From the cell containing the given text, extract its center point as (x, y) coordinate. 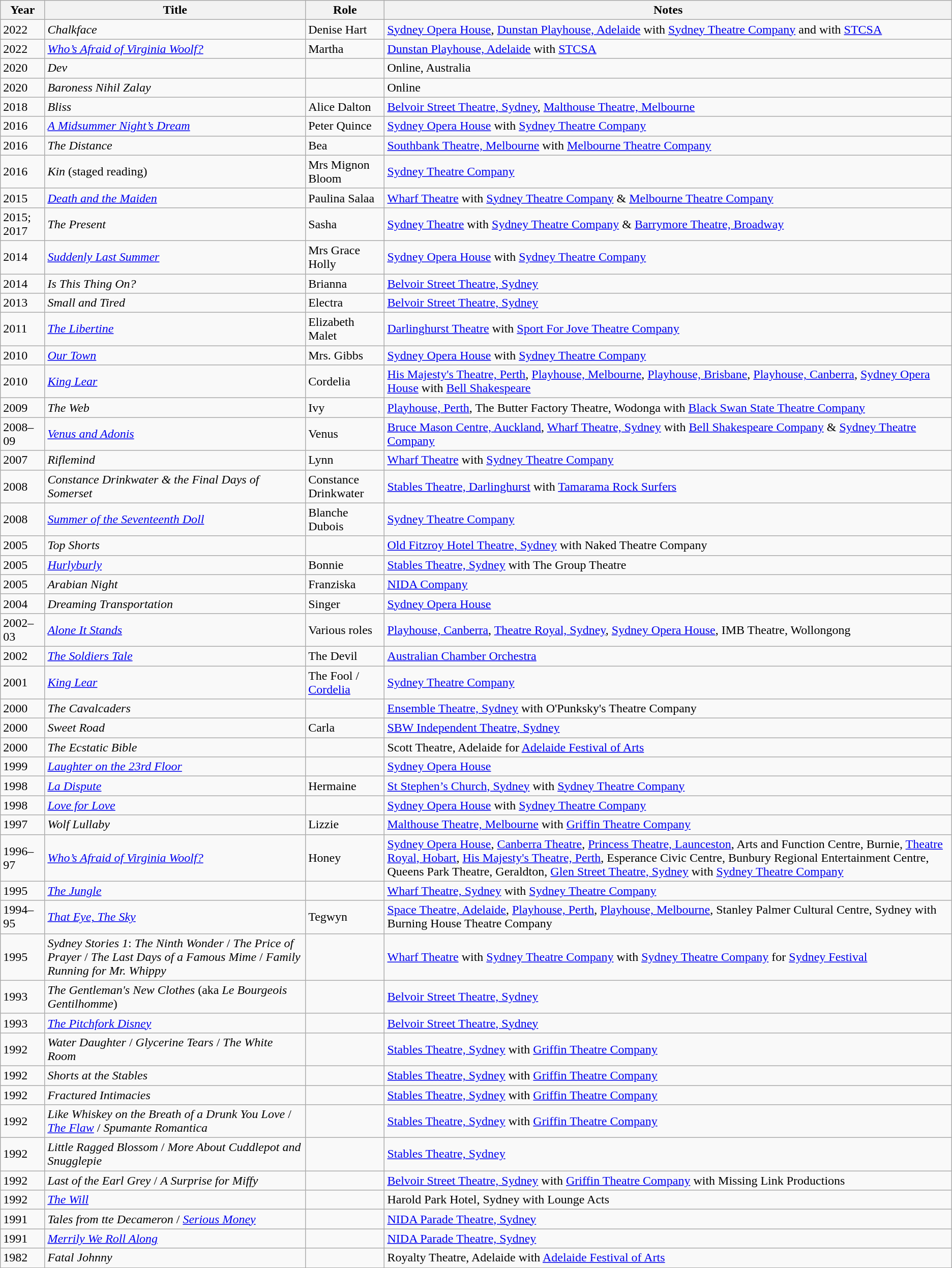
Elizabeth Malet (345, 329)
Water Daughter / Glycerine Tears / The White Room (175, 1049)
The Distance (175, 145)
The Present (175, 224)
Online, Australia (668, 68)
Merrily We Roll Along (175, 1239)
Top Shorts (175, 546)
1982 (22, 1258)
Dunstan Playhouse, Adelaide with STCSA (668, 49)
Tegwyn (345, 917)
Kin (staged reading) (175, 172)
Blanche Dubois (345, 520)
Chalkface (175, 29)
Mrs Grace Holly (345, 257)
The Pitchfork Disney (175, 1023)
Royalty Theatre, Adelaide with Adelaide Festival of Arts (668, 1258)
Love for Love (175, 805)
2013 (22, 303)
Space Theatre, Adelaide, Playhouse, Perth, Playhouse, Melbourne, Stanley Palmer Cultural Centre, Sydney with Burning House Theatre Company (668, 917)
Denise Hart (345, 29)
Wharf Theatre with Sydney Theatre Company (668, 460)
1997 (22, 825)
Arabian Night (175, 584)
2018 (22, 107)
Fractured Intimacies (175, 1095)
Playhouse, Canberra, Theatre Royal, Sydney, Sydney Opera House, IMB Theatre, Wollongong (668, 629)
The Gentleman's New Clothes (aka Le Bourgeois Gentilhomme) (175, 997)
Little Ragged Blossom / More About Cuddlepot and Snugglepie (175, 1154)
Wharf Theatre, Sydney with Sydney Theatre Company (668, 891)
The Will (175, 1200)
Notes (668, 10)
Belvoir Street Theatre, Sydney with Griffin Theatre Company with Missing Link Productions (668, 1181)
St Stephen’s Church, Sydney with Sydney Theatre Company (668, 786)
Baroness Nihil Zalay (175, 87)
La Dispute (175, 786)
Honey (345, 858)
Mrs Mignon Bloom (345, 172)
Sydney Theatre with Sydney Theatre Company & Barrymore Theatre, Broadway (668, 224)
Hurlyburly (175, 565)
2008–09 (22, 434)
Last of the Earl Grey / A Surprise for Miffy (175, 1181)
The Fool / Cordelia (345, 682)
Alice Dalton (345, 107)
Laughter on the 23rd Floor (175, 767)
Australian Chamber Orchestra (668, 656)
2002 (22, 656)
Franziska (345, 584)
Sydney Opera House, Dunstan Playhouse, Adelaide with Sydney Theatre Company and with STCSA (668, 29)
Small and Tired (175, 303)
Shorts at the Stables (175, 1075)
Year (22, 10)
The Soldiers Tale (175, 656)
Martha (345, 49)
Lizzie (345, 825)
Cordelia (345, 381)
Bliss (175, 107)
The Libertine (175, 329)
2004 (22, 603)
Venus and Adonis (175, 434)
Harold Park Hotel, Sydney with Lounge Acts (668, 1200)
Wharf Theatre with Sydney Theatre Company & Melbourne Theatre Company (668, 198)
Stables Theatre, Sydney (668, 1154)
Stables Theatre, Sydney with The Group Theatre (668, 565)
That Eye, The Sky (175, 917)
Scott Theatre, Adelaide for Adelaide Festival of Arts (668, 747)
Singer (345, 603)
Title (175, 10)
Sasha (345, 224)
Bonnie (345, 565)
Role (345, 10)
1996–97 (22, 858)
2015 (22, 198)
2009 (22, 408)
Electra (345, 303)
Various roles (345, 629)
Southbank Theatre, Melbourne with Melbourne Theatre Company (668, 145)
Carla (345, 728)
Darlinghurst Theatre with Sport For Jove Theatre Company (668, 329)
Belvoir Street Theatre, Sydney, Malthouse Theatre, Melbourne (668, 107)
Suddenly Last Summer (175, 257)
Wharf Theatre with Sydney Theatre Company with Sydney Theatre Company for Sydney Festival (668, 957)
Brianna (345, 283)
The Web (175, 408)
Malthouse Theatre, Melbourne with Griffin Theatre Company (668, 825)
SBW Independent Theatre, Sydney (668, 728)
A Midsummer Night’s Dream (175, 126)
Peter Quince (345, 126)
Constance Drinkwater (345, 486)
2011 (22, 329)
The Ecstatic Bible (175, 747)
Summer of the Seventeenth Doll (175, 520)
Old Fitzroy Hotel Theatre, Sydney with Naked Theatre Company (668, 546)
Ensemble Theatre, Sydney with O'Punksky's Theatre Company (668, 709)
His Majesty's Theatre, Perth, Playhouse, Melbourne, Playhouse, Brisbane, Playhouse, Canberra, Sydney Opera House with Bell Shakespeare (668, 381)
2001 (22, 682)
Stables Theatre, Darlinghurst with Tamarama Rock Surfers (668, 486)
Fatal Johnny (175, 1258)
2015; 2017 (22, 224)
Sydney Stories 1: The Ninth Wonder / The Price of Prayer / The Last Days of a Famous Mime / Family Running for Mr. Whippy (175, 957)
Constance Drinkwater & the Final Days of Somerset (175, 486)
Bea (345, 145)
Hermaine (345, 786)
NIDA Company (668, 584)
Our Town (175, 355)
2007 (22, 460)
Like Whiskey on the Breath of a Drunk You Love / The Flaw / Spumante Romantica (175, 1122)
Tales from tte Decameron / Serious Money (175, 1219)
The Jungle (175, 891)
Sweet Road (175, 728)
Paulina Salaa (345, 198)
The Cavalcaders (175, 709)
Lynn (345, 460)
Dreaming Transportation (175, 603)
Ivy (345, 408)
Death and the Maiden (175, 198)
Is This Thing On? (175, 283)
The Devil (345, 656)
Dev (175, 68)
Playhouse, Perth, The Butter Factory Theatre, Wodonga with Black Swan State Theatre Company (668, 408)
Alone It Stands (175, 629)
Wolf Lullaby (175, 825)
2002–03 (22, 629)
Venus (345, 434)
1999 (22, 767)
Riflemind (175, 460)
Bruce Mason Centre, Auckland, Wharf Theatre, Sydney with Bell Shakespeare Company & Sydney Theatre Company (668, 434)
1994–95 (22, 917)
Mrs. Gibbs (345, 355)
Online (668, 87)
